Return the (X, Y) coordinate for the center point of the cell that contains the specified text.  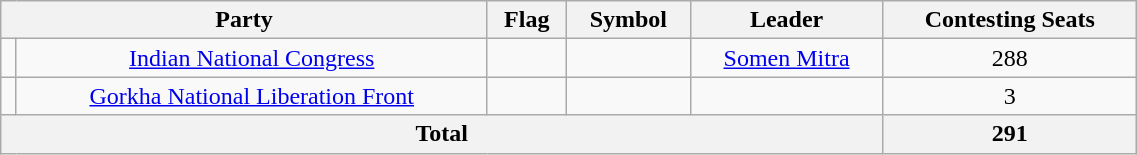
288 (1010, 58)
Somen Mitra (786, 58)
Symbol (628, 20)
Flag (526, 20)
Party (244, 20)
Leader (786, 20)
Contesting Seats (1010, 20)
Indian National Congress (252, 58)
291 (1010, 134)
3 (1010, 96)
Total (442, 134)
Gorkha National Liberation Front (252, 96)
